For the text-containing cell, return its midpoint in (X, Y) coordinate format. 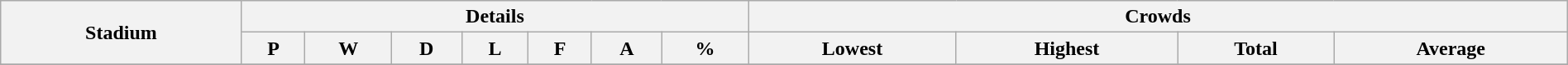
Stadium (121, 32)
F (561, 48)
P (273, 48)
Highest (1067, 48)
Lowest (853, 48)
% (705, 48)
W (349, 48)
Crowds (1158, 17)
A (627, 48)
D (427, 48)
Average (1451, 48)
L (495, 48)
Total (1255, 48)
Details (495, 17)
